Return [X, Y] of the center of cell containing provided text 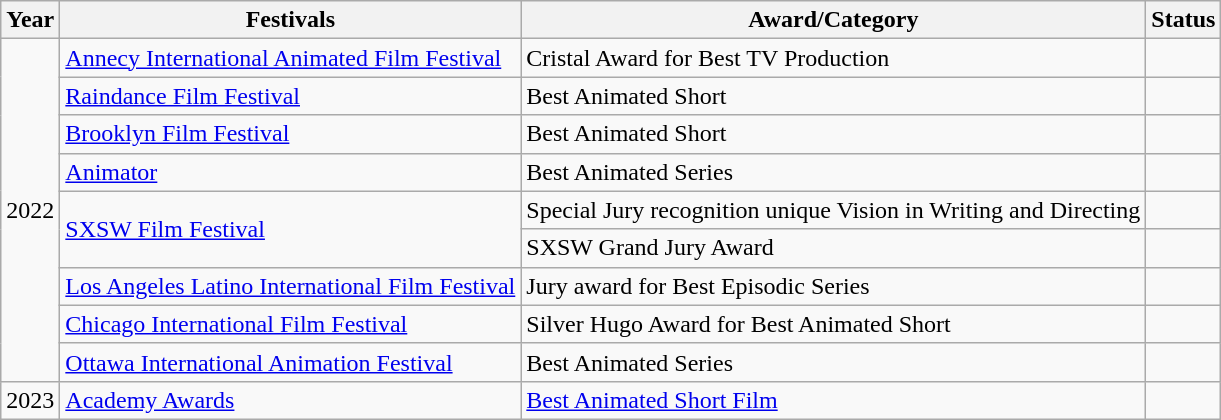
Special Jury recognition unique Vision in Writing and Directing [834, 210]
Los Angeles Latino International Film Festival [290, 286]
Award/Category [834, 20]
Academy Awards [290, 400]
Festivals [290, 20]
2023 [30, 400]
Year [30, 20]
Ottawa International Animation Festival [290, 362]
Status [1184, 20]
Annecy International Animated Film Festival [290, 58]
Chicago International Film Festival [290, 324]
Raindance Film Festival [290, 96]
Best Animated Short Film [834, 400]
SXSW Film Festival [290, 229]
Silver Hugo Award for Best Animated Short [834, 324]
Brooklyn Film Festival [290, 134]
SXSW Grand Jury Award [834, 248]
Animator [290, 172]
Cristal Award for Best TV Production [834, 58]
2022 [30, 210]
Jury award for Best Episodic Series [834, 286]
